Extract the (X, Y) coordinate from the center of the cell holding the provided text.  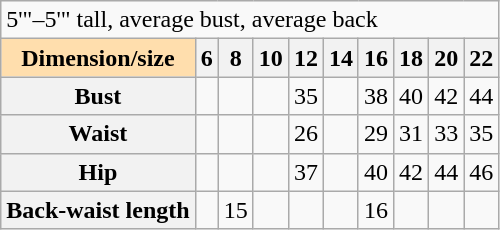
Hip (98, 172)
18 (412, 58)
Bust (98, 96)
10 (270, 58)
Back-waist length (98, 210)
6 (206, 58)
15 (236, 210)
26 (306, 134)
31 (412, 134)
22 (482, 58)
20 (446, 58)
Waist (98, 134)
46 (482, 172)
37 (306, 172)
29 (376, 134)
38 (376, 96)
12 (306, 58)
8 (236, 58)
Dimension/size (98, 58)
5'"–5'" tall, average bust, average back (250, 20)
14 (340, 58)
33 (446, 134)
